Return (x, y) of the center of cell containing provided text 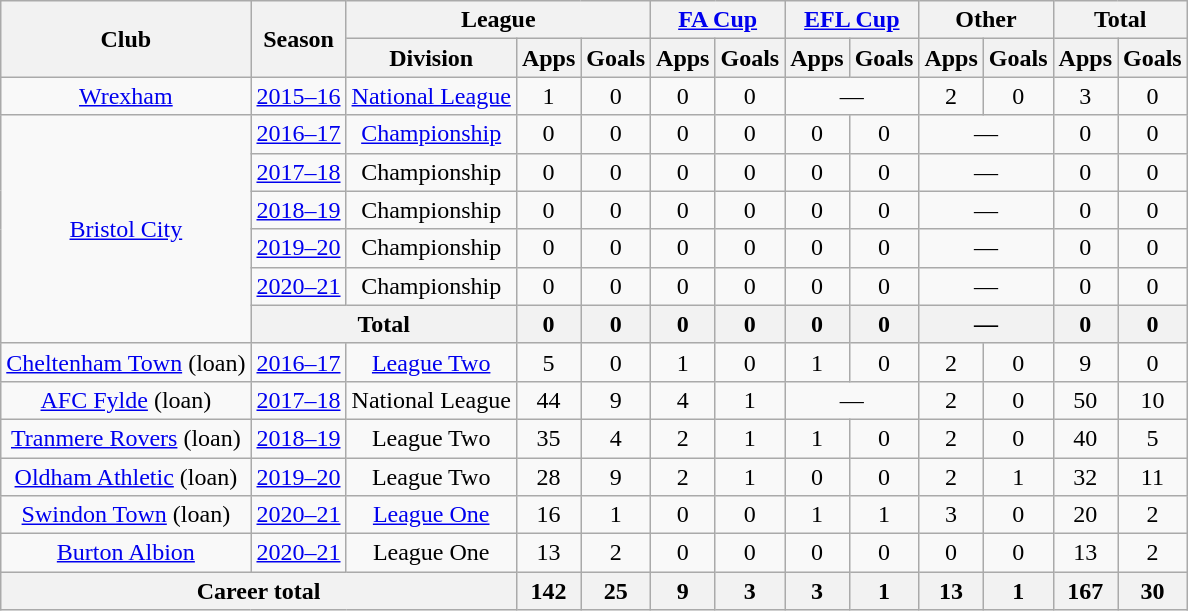
40 (1085, 438)
11 (1153, 477)
Oldham Athletic (loan) (126, 477)
142 (548, 591)
Swindon Town (loan) (126, 515)
30 (1153, 591)
167 (1085, 591)
Burton Albion (126, 553)
16 (548, 515)
Division (431, 58)
28 (548, 477)
Bristol City (126, 229)
Career total (259, 591)
20 (1085, 515)
Season (298, 39)
35 (548, 438)
25 (616, 591)
50 (1085, 400)
Tranmere Rovers (loan) (126, 438)
32 (1085, 477)
EFL Cup (852, 20)
AFC Fylde (loan) (126, 400)
Cheltenham Town (loan) (126, 362)
League (498, 20)
Other (986, 20)
Wrexham (126, 96)
2015–16 (298, 96)
10 (1153, 400)
Club (126, 39)
FA Cup (718, 20)
44 (548, 400)
